Detect which cell encompasses the target text, then output its (X, Y) center coordinate. 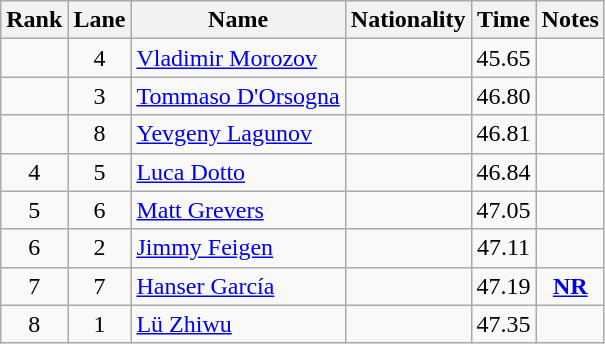
Notes (570, 20)
Rank (34, 20)
45.65 (504, 58)
46.84 (504, 172)
Lane (100, 20)
Yevgeny Lagunov (238, 134)
1 (100, 324)
47.35 (504, 324)
46.80 (504, 96)
Jimmy Feigen (238, 248)
Time (504, 20)
2 (100, 248)
Luca Dotto (238, 172)
Nationality (408, 20)
Lü Zhiwu (238, 324)
46.81 (504, 134)
47.11 (504, 248)
Vladimir Morozov (238, 58)
Tommaso D'Orsogna (238, 96)
3 (100, 96)
Name (238, 20)
Matt Grevers (238, 210)
Hanser García (238, 286)
47.05 (504, 210)
47.19 (504, 286)
NR (570, 286)
